Locate the cell with the specified text and output its [X, Y] center coordinate. 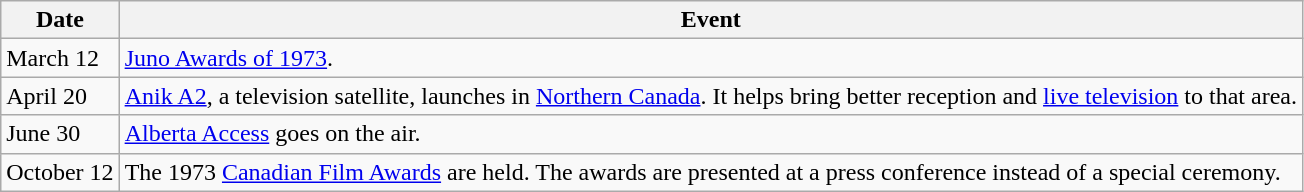
Date [60, 20]
October 12 [60, 172]
The 1973 Canadian Film Awards are held. The awards are presented at a press conference instead of a special ceremony. [710, 172]
Anik A2, a television satellite, launches in Northern Canada. It helps bring better reception and live television to that area. [710, 96]
Alberta Access goes on the air. [710, 134]
Event [710, 20]
April 20 [60, 96]
March 12 [60, 58]
Juno Awards of 1973. [710, 58]
June 30 [60, 134]
